Capture the cell that displays the provided text and extract its (x, y) central coordinate. 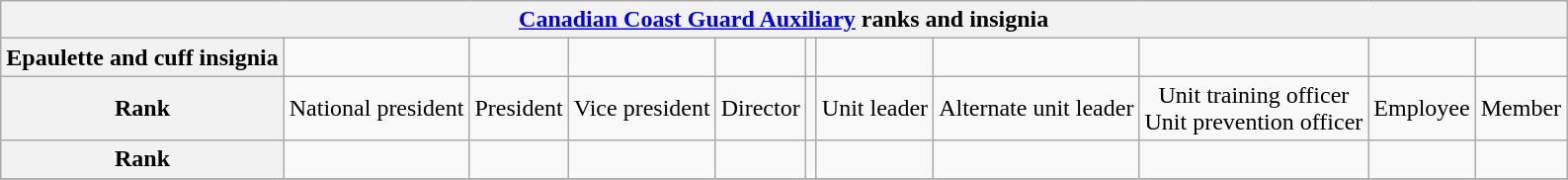
President (519, 109)
Canadian Coast Guard Auxiliary ranks and insignia (784, 20)
Unit training officerUnit prevention officer (1254, 109)
Director (761, 109)
Vice president (642, 109)
Epaulette and cuff insignia (142, 57)
Member (1521, 109)
Employee (1422, 109)
Unit leader (874, 109)
National president (376, 109)
Alternate unit leader (1036, 109)
